Return the [x, y] coordinate for the center point of the cell that contains the specified text.  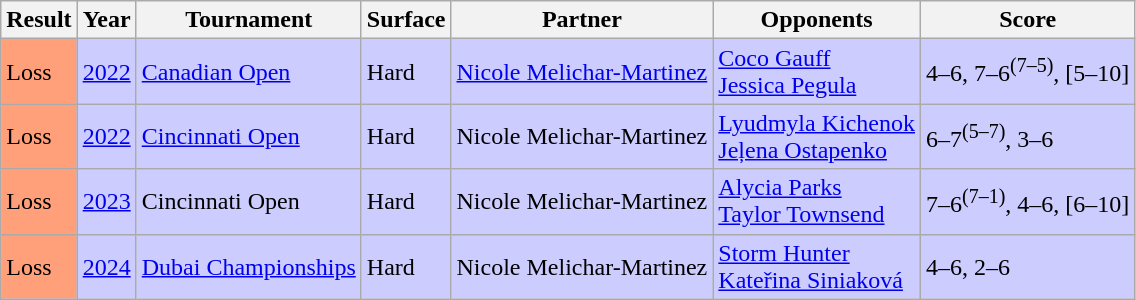
Surface [406, 20]
Lyudmyla Kichenok Jeļena Ostapenko [817, 136]
4–6, 7–6(7–5), [5–10] [1028, 72]
Canadian Open [248, 72]
6–7(5–7), 3–6 [1028, 136]
Result [39, 20]
Dubai Championships [248, 266]
2023 [106, 202]
Year [106, 20]
Opponents [817, 20]
Alycia Parks Taylor Townsend [817, 202]
Tournament [248, 20]
7–6(7–1), 4–6, [6–10] [1028, 202]
Coco Gauff Jessica Pegula [817, 72]
Score [1028, 20]
4–6, 2–6 [1028, 266]
Storm Hunter Kateřina Siniaková [817, 266]
2024 [106, 266]
Partner [582, 20]
